Detect which cell encompasses the target text, then output its (x, y) center coordinate. 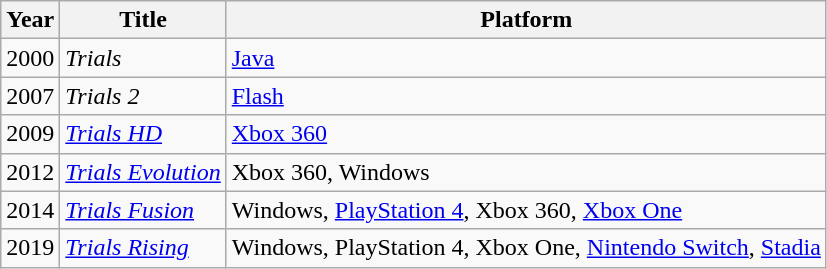
Xbox 360, Windows (526, 172)
Trials HD (143, 134)
Trials Fusion (143, 210)
2019 (30, 248)
Flash (526, 96)
2012 (30, 172)
Title (143, 20)
Xbox 360 (526, 134)
Java (526, 58)
Year (30, 20)
Trials (143, 58)
2014 (30, 210)
Platform (526, 20)
2000 (30, 58)
Trials Evolution (143, 172)
Trials Rising (143, 248)
Trials 2 (143, 96)
Windows, PlayStation 4, Xbox 360, Xbox One (526, 210)
2009 (30, 134)
Windows, PlayStation 4, Xbox One, Nintendo Switch, Stadia (526, 248)
2007 (30, 96)
